Extract the [X, Y] coordinate from the center of the cell holding the provided text.  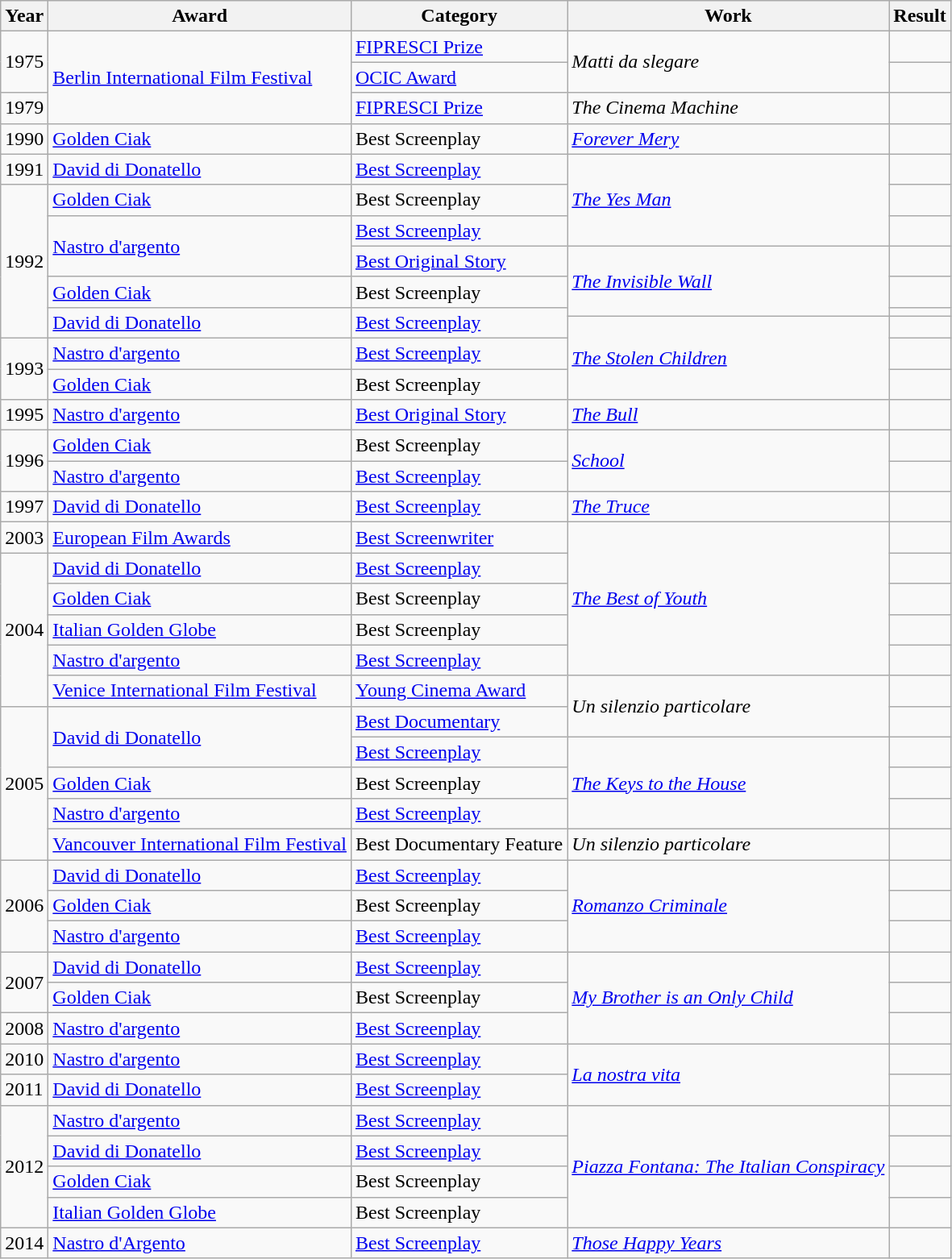
The Yes Man [729, 200]
Forever Mery [729, 139]
Result [920, 16]
1992 [24, 261]
Those Happy Years [729, 1243]
2006 [24, 905]
2004 [24, 629]
The Invisible Wall [729, 280]
Year [24, 16]
School [729, 461]
1979 [24, 108]
1996 [24, 461]
2003 [24, 538]
2005 [24, 783]
Piazza Fontana: The Italian Conspiracy [729, 1166]
My Brother is an Only Child [729, 998]
Berlin International Film Festival [200, 77]
The Bull [729, 415]
European Film Awards [200, 538]
Romanzo Criminale [729, 905]
2011 [24, 1090]
Award [200, 16]
2007 [24, 983]
1993 [24, 368]
1990 [24, 139]
2012 [24, 1166]
2010 [24, 1059]
Work [729, 16]
The Best of Youth [729, 599]
The Cinema Machine [729, 108]
2008 [24, 1028]
The Keys to the House [729, 783]
Venice International Film Festival [200, 691]
OCIC Award [459, 77]
Matti da slegare [729, 62]
1991 [24, 169]
Young Cinema Award [459, 691]
Vancouver International Film Festival [200, 844]
1975 [24, 62]
2014 [24, 1243]
1995 [24, 415]
La nostra vita [729, 1074]
Best Screenwriter [459, 538]
Nastro d'Argento [200, 1243]
1997 [24, 507]
Best Documentary Feature [459, 844]
The Truce [729, 507]
Best Documentary [459, 721]
Category [459, 16]
The Stolen Children [729, 358]
